Output the (x, y) coordinate of the center of the cell containing the given text.  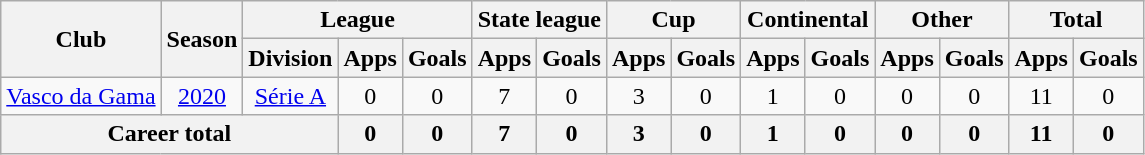
Season (202, 39)
Vasco da Gama (81, 96)
Série A (290, 96)
Division (290, 58)
Other (942, 20)
Club (81, 39)
State league (539, 20)
League (358, 20)
Cup (673, 20)
Continental (808, 20)
Career total (170, 134)
2020 (202, 96)
Total (1076, 20)
